Detect which cell encompasses the target text, then output its (X, Y) center coordinate. 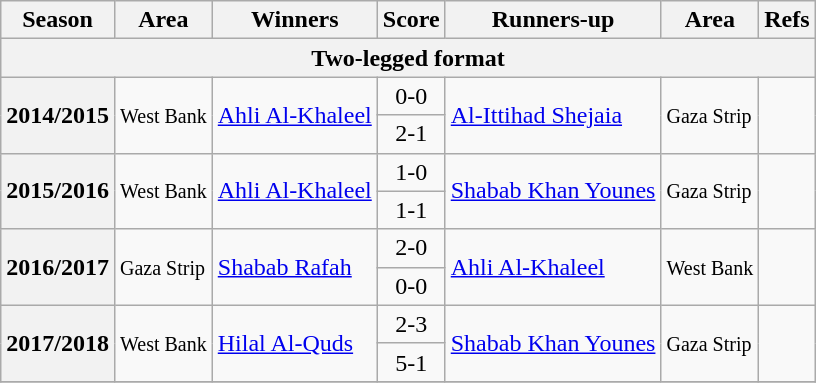
2016/2017 (58, 267)
5-1 (411, 362)
Shabab Rafah (294, 267)
2015/2016 (58, 191)
Refs (787, 20)
Al-Ittihad Shejaia (553, 115)
2-3 (411, 324)
Runners-up (553, 20)
Hilal Al-Quds (294, 343)
Winners (294, 20)
Score (411, 20)
Season (58, 20)
2-0 (411, 248)
2014/2015 (58, 115)
1-1 (411, 210)
2-1 (411, 134)
1-0 (411, 172)
2017/2018 (58, 343)
Two-legged format (408, 58)
